Identify which cell holds the provided text, then report its (x, y) central coordinate. 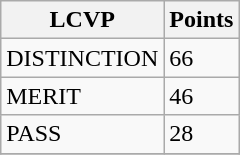
66 (202, 58)
46 (202, 96)
LCVP (82, 20)
MERIT (82, 96)
PASS (82, 134)
Points (202, 20)
DISTINCTION (82, 58)
28 (202, 134)
